From the cell containing the given text, extract its center point as [x, y] coordinate. 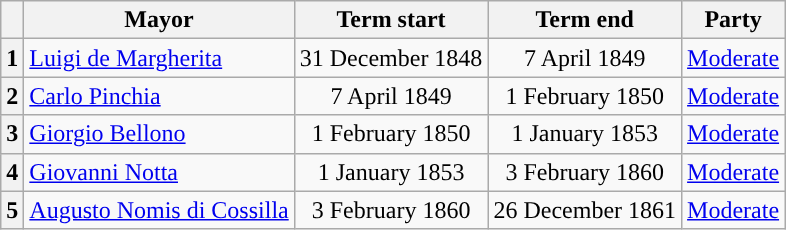
3 [12, 134]
2 [12, 96]
Luigi de Margherita [159, 58]
31 December 1848 [391, 58]
Carlo Pinchia [159, 96]
5 [12, 210]
Giorgio Bellono [159, 134]
Augusto Nomis di Cossilla [159, 210]
Giovanni Notta [159, 172]
Term end [585, 20]
26 December 1861 [585, 210]
Party [734, 20]
Term start [391, 20]
4 [12, 172]
Mayor [159, 20]
1 [12, 58]
